Capture the cell that displays the provided text and extract its (X, Y) central coordinate. 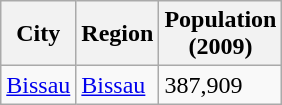
City (38, 34)
Region (118, 34)
387,909 (220, 85)
Population(2009) (220, 34)
